Search for the cell housing the specified text and yield its [x, y] center coordinate. 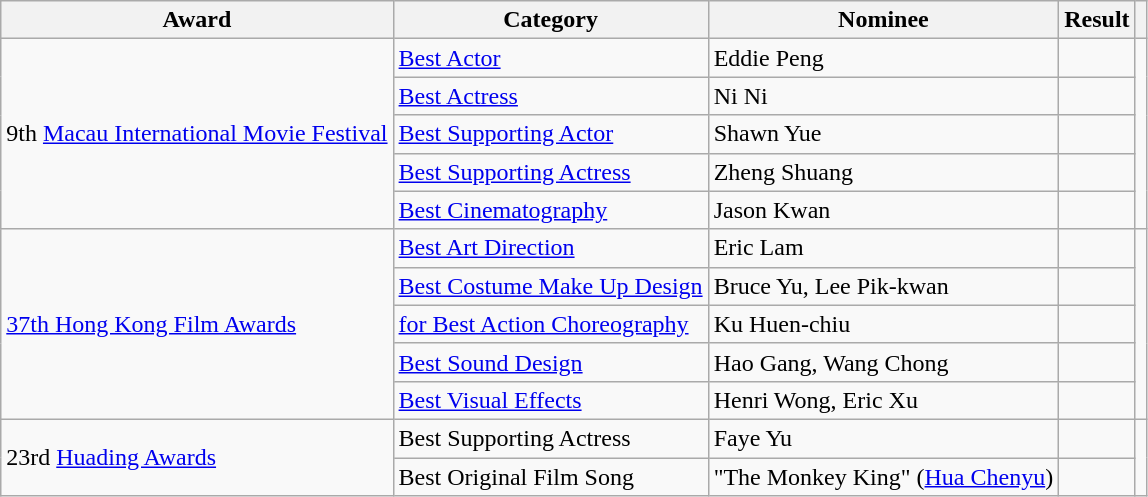
Bruce Yu, Lee Pik-kwan [884, 286]
Ni Ni [884, 96]
Jason Kwan [884, 210]
Hao Gang, Wang Chong [884, 362]
Result [1097, 20]
9th Macau International Movie Festival [197, 134]
for Best Action Choreography [550, 324]
Nominee [884, 20]
Best Art Direction [550, 248]
Eddie Peng [884, 58]
Award [197, 20]
Henri Wong, Eric Xu [884, 400]
"The Monkey King" (Hua Chenyu) [884, 477]
Zheng Shuang [884, 172]
Best Visual Effects [550, 400]
Best Sound Design [550, 362]
Ku Huen-chiu [884, 324]
Best Original Film Song [550, 477]
23rd Huading Awards [197, 457]
Category [550, 20]
Best Costume Make Up Design [550, 286]
Faye Yu [884, 438]
Best Actress [550, 96]
37th Hong Kong Film Awards [197, 324]
Best Supporting Actor [550, 134]
Best Cinematography [550, 210]
Eric Lam [884, 248]
Best Actor [550, 58]
Shawn Yue [884, 134]
